Determine the (x, y) coordinate at the center of the cell enclosing the given text.  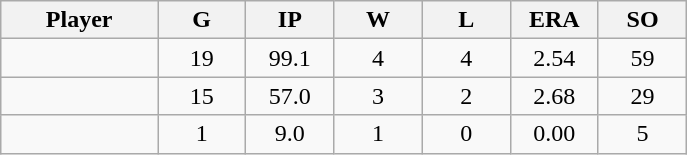
IP (290, 20)
2.54 (554, 58)
G (202, 20)
ERA (554, 20)
0 (466, 134)
57.0 (290, 96)
5 (642, 134)
2.68 (554, 96)
99.1 (290, 58)
2 (466, 96)
29 (642, 96)
59 (642, 58)
L (466, 20)
Player (80, 20)
0.00 (554, 134)
3 (378, 96)
19 (202, 58)
9.0 (290, 134)
SO (642, 20)
15 (202, 96)
W (378, 20)
